Search for the cell housing the specified text and yield its (X, Y) center coordinate. 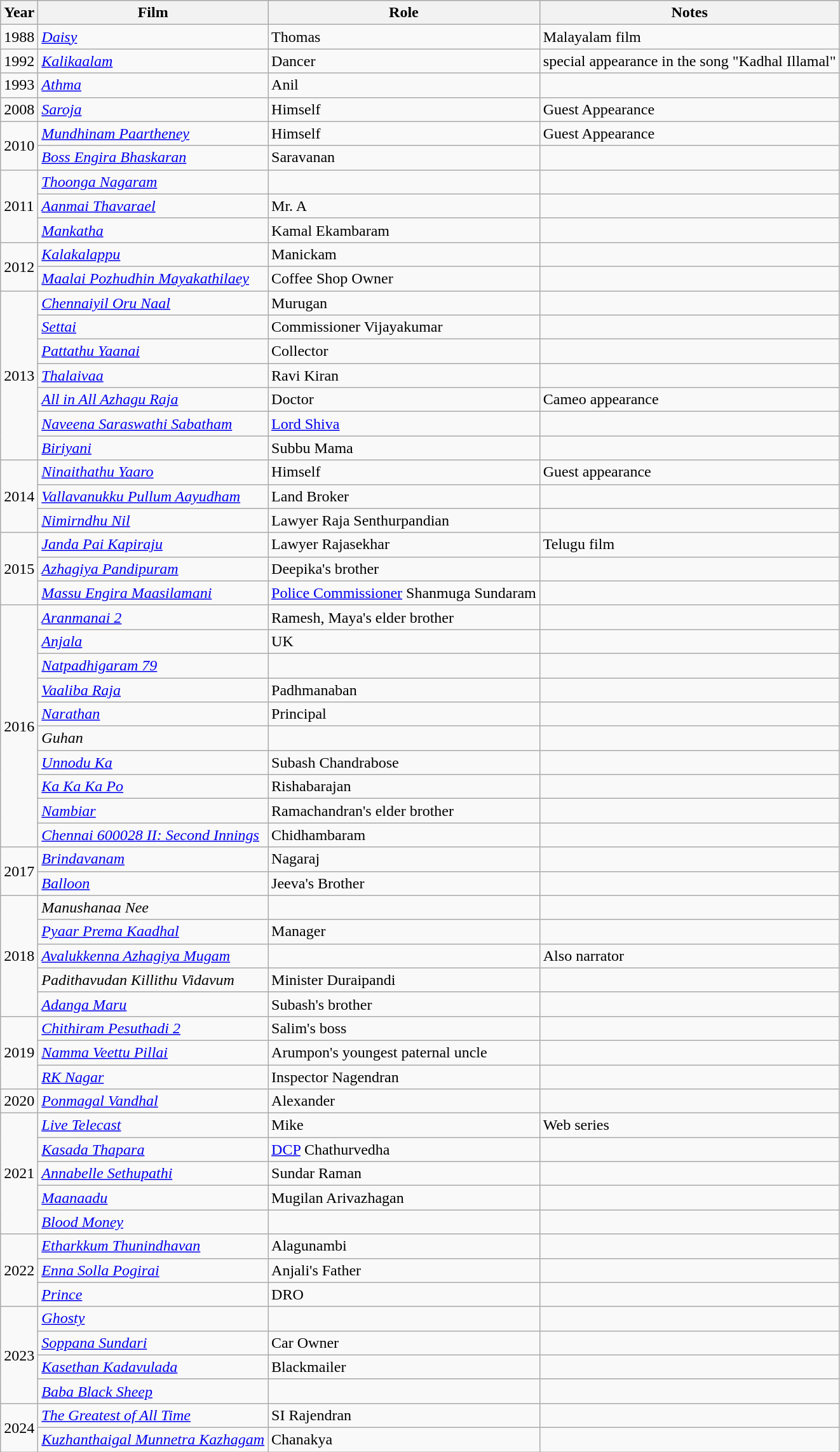
Role (404, 13)
Alexander (404, 1101)
Narathan (153, 714)
2014 (19, 496)
Live Telecast (153, 1125)
Salim's boss (404, 1028)
Chennai 600028 II: Second Innings (153, 835)
Ninaithathu Yaaro (153, 472)
DRO (404, 1294)
Boss Engira Bhaskaran (153, 158)
Anjala (153, 641)
Lawyer Rajasekhar (404, 545)
Blood Money (153, 1222)
Manager (404, 932)
Kasada Thapara (153, 1150)
2012 (19, 266)
Principal (404, 714)
1993 (19, 85)
Thomas (404, 37)
Thalaivaa (153, 376)
Pyaar Prema Kaadhal (153, 932)
Cameo appearance (689, 400)
Subash Chandrabose (404, 763)
Telugu film (689, 545)
2013 (19, 376)
Guest appearance (689, 472)
Ponmagal Vandhal (153, 1101)
Aranmanai 2 (153, 617)
1988 (19, 37)
Anil (404, 85)
Mugilan Arivazhagan (404, 1198)
Maanaadu (153, 1198)
2023 (19, 1355)
Web series (689, 1125)
Naveena Saraswathi Sabatham (153, 424)
2021 (19, 1174)
Pattathu Yaanai (153, 351)
Car Owner (404, 1343)
Also narrator (689, 956)
Ramachandran's elder brother (404, 811)
2024 (19, 1427)
Anjali's Father (404, 1270)
UK (404, 641)
Blackmailer (404, 1367)
Lawyer Raja Senthurpandian (404, 520)
Chanakya (404, 1439)
2022 (19, 1270)
Ghosty (153, 1319)
Inspector Nagendran (404, 1077)
DCP Chathurvedha (404, 1150)
Azhagiya Pandipuram (153, 569)
Police Commissioner Shanmuga Sundaram (404, 593)
Vallavanukku Pullum Aayudham (153, 496)
Deepika's brother (404, 569)
Adanga Maru (153, 1004)
Massu Engira Maasilamani (153, 593)
Nagaraj (404, 859)
SI Rajendran (404, 1415)
Kasethan Kadavulada (153, 1367)
Brindavanam (153, 859)
Saravanan (404, 158)
Prince (153, 1294)
Settai (153, 327)
Notes (689, 13)
Film (153, 13)
Avalukkenna Azhagiya Mugam (153, 956)
Nimirndhu Nil (153, 520)
Namma Veettu Pillai (153, 1052)
Vaaliba Raja (153, 689)
All in All Azhagu Raja (153, 400)
Baba Black Sheep (153, 1391)
Manickam (404, 254)
Chidhambaram (404, 835)
Land Broker (404, 496)
2018 (19, 956)
Arumpon's youngest paternal uncle (404, 1052)
2008 (19, 109)
Maalai Pozhudhin Mayakathilaey (153, 278)
The Greatest of All Time (153, 1415)
Jeeva's Brother (404, 883)
Manushanaa Nee (153, 907)
Ramesh, Maya's elder brother (404, 617)
2017 (19, 871)
Thoonga Nagaram (153, 182)
Unnodu Ka (153, 763)
Subash's brother (404, 1004)
Lord Shiva (404, 424)
Enna Solla Pogirai (153, 1270)
2011 (19, 206)
2010 (19, 146)
Minister Duraipandi (404, 980)
Nambiar (153, 811)
Etharkkum Thunindhavan (153, 1246)
Kamal Ekambaram (404, 230)
Kuzhanthaigal Munnetra Kazhagam (153, 1439)
2019 (19, 1052)
Mankatha (153, 230)
Daisy (153, 37)
Murugan (404, 303)
Malayalam film (689, 37)
Subbu Mama (404, 448)
Mundhinam Paartheney (153, 133)
Athma (153, 85)
Ravi Kiran (404, 376)
2020 (19, 1101)
Padhmanaban (404, 689)
Guhan (153, 738)
Coffee Shop Owner (404, 278)
Ka Ka Ka Po (153, 787)
Biriyani (153, 448)
2016 (19, 726)
Padithavudan Killithu Vidavum (153, 980)
Year (19, 13)
Collector (404, 351)
Soppana Sundari (153, 1343)
Sundar Raman (404, 1174)
Mike (404, 1125)
Mr. A (404, 206)
Kalikaalam (153, 61)
Annabelle Sethupathi (153, 1174)
2015 (19, 569)
Dancer (404, 61)
Chithiram Pesuthadi 2 (153, 1028)
Alagunambi (404, 1246)
special appearance in the song "Kadhal Illamal" (689, 61)
1992 (19, 61)
Aanmai Thavarael (153, 206)
Commissioner Vijayakumar (404, 327)
Balloon (153, 883)
Saroja (153, 109)
Janda Pai Kapiraju (153, 545)
Natpadhigaram 79 (153, 665)
Kalakalappu (153, 254)
Chennaiyil Oru Naal (153, 303)
Doctor (404, 400)
RK Nagar (153, 1077)
Rishabarajan (404, 787)
